Search for the cell housing the specified text and yield its [X, Y] center coordinate. 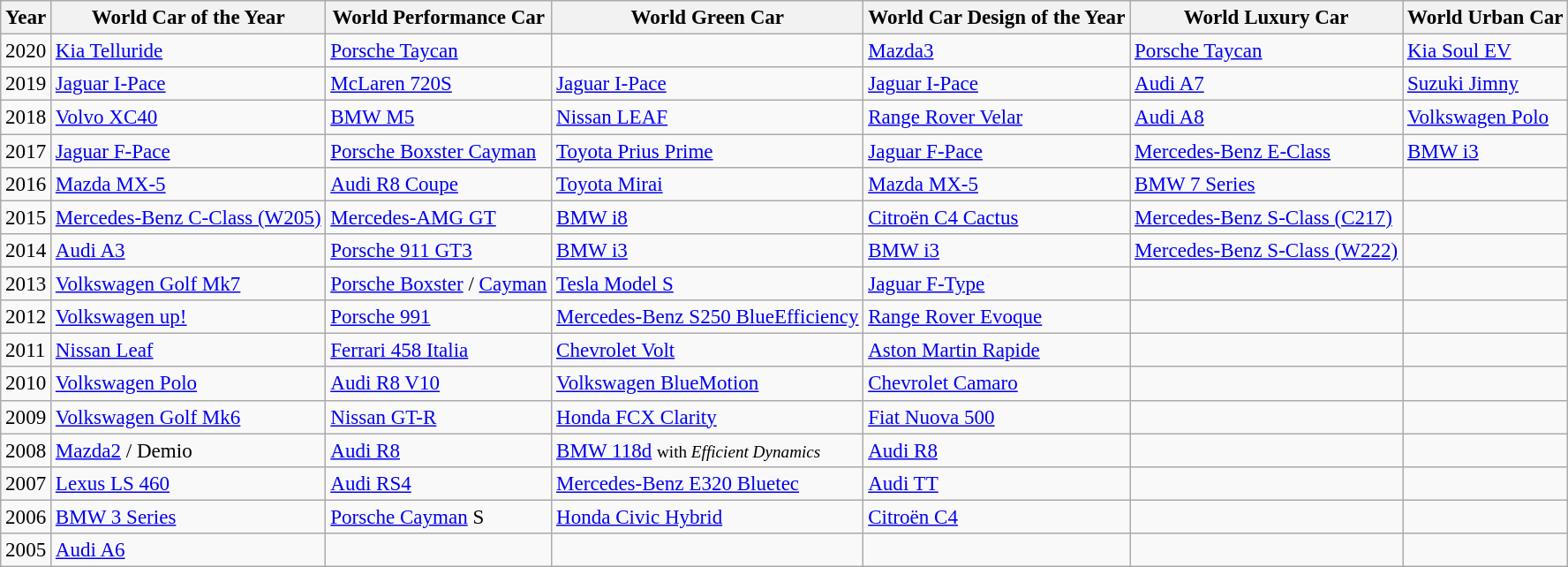
Audi R8 V10 [439, 384]
BMW M5 [439, 117]
Audi A7 [1266, 84]
Mazda3 [997, 51]
Mercedes-Benz S-Class (W222) [1266, 251]
2012 [26, 317]
2011 [26, 351]
Kia Soul EV [1485, 51]
Mercedes-Benz E320 Bluetec [708, 484]
2019 [26, 84]
Audi TT [997, 484]
BMW 7 Series [1266, 185]
Chevrolet Camaro [997, 384]
Ferrari 458 Italia [439, 351]
2014 [26, 251]
Citroën C4 [997, 517]
Lexus LS 460 [189, 484]
2020 [26, 51]
Aston Martin Rapide [997, 351]
Mercedes-Benz S250 BlueEfficiency [708, 317]
Volkswagen Golf Mk7 [189, 284]
Mercedes-AMG GT [439, 217]
Chevrolet Volt [708, 351]
Range Rover Evoque [997, 317]
Volkswagen BlueMotion [708, 384]
Honda Civic Hybrid [708, 517]
Mazda2 / Demio [189, 450]
BMW 3 Series [189, 517]
2007 [26, 484]
Toyota Prius Prime [708, 151]
2017 [26, 151]
Suzuki Jimny [1485, 84]
Audi A3 [189, 251]
Mercedes-Benz C-Class (W205) [189, 217]
Porsche 991 [439, 317]
Honda FCX Clarity [708, 417]
McLaren 720S [439, 84]
World Car Design of the Year [997, 18]
2013 [26, 284]
World Performance Car [439, 18]
2018 [26, 117]
Porsche 911 GT3 [439, 251]
Volvo XC40 [189, 117]
2008 [26, 450]
Porsche Cayman S [439, 517]
2010 [26, 384]
World Urban Car [1485, 18]
Fiat Nuova 500 [997, 417]
2016 [26, 185]
Nissan LEAF [708, 117]
2009 [26, 417]
BMW i8 [708, 217]
BMW 118d with Efficient Dynamics [708, 450]
2005 [26, 550]
Porsche Boxster Cayman [439, 151]
Kia Telluride [189, 51]
Audi RS4 [439, 484]
Mercedes-Benz E-Class [1266, 151]
Citroën C4 Cactus [997, 217]
World Car of the Year [189, 18]
World Luxury Car [1266, 18]
Tesla Model S [708, 284]
Toyota Mirai [708, 185]
Jaguar F-Type [997, 284]
Porsche Boxster / Cayman [439, 284]
Nissan GT-R [439, 417]
Audi R8 Coupe [439, 185]
Year [26, 18]
Audi A6 [189, 550]
World Green Car [708, 18]
Mercedes-Benz S-Class (C217) [1266, 217]
Audi A8 [1266, 117]
2015 [26, 217]
Volkswagen up! [189, 317]
Volkswagen Golf Mk6 [189, 417]
2006 [26, 517]
Range Rover Velar [997, 117]
Nissan Leaf [189, 351]
